Search for the cell housing the specified text and yield its [x, y] center coordinate. 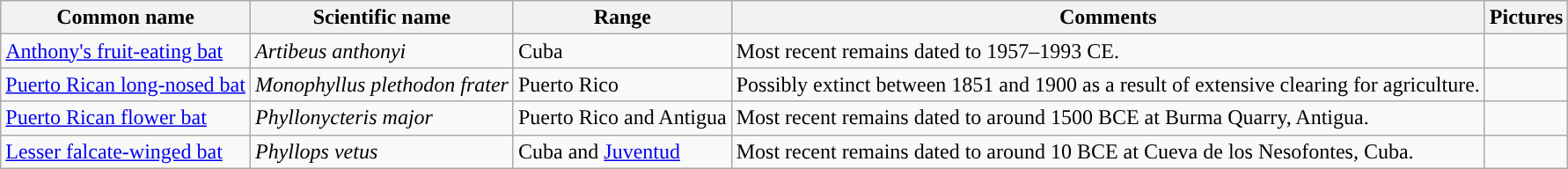
Scientific name [382, 18]
Puerto Rico [622, 84]
Pictures [1526, 18]
Common name [126, 18]
Comments [1108, 18]
Phyllops vetus [382, 151]
Most recent remains dated to around 1500 BCE at Burma Quarry, Antigua. [1108, 118]
Range [622, 18]
Puerto Rican long-nosed bat [126, 84]
Puerto Rico and Antigua [622, 118]
Most recent remains dated to around 10 BCE at Cueva de los Nesofontes, Cuba. [1108, 151]
Puerto Rican flower bat [126, 118]
Artibeus anthonyi [382, 51]
Monophyllus plethodon frater [382, 84]
Anthony's fruit-eating bat [126, 51]
Lesser falcate-winged bat [126, 151]
Cuba and Juventud [622, 151]
Cuba [622, 51]
Most recent remains dated to 1957–1993 CE. [1108, 51]
Possibly extinct between 1851 and 1900 as a result of extensive clearing for agriculture. [1108, 84]
Phyllonycteris major [382, 118]
